Search for the cell housing the specified text and yield its (X, Y) center coordinate. 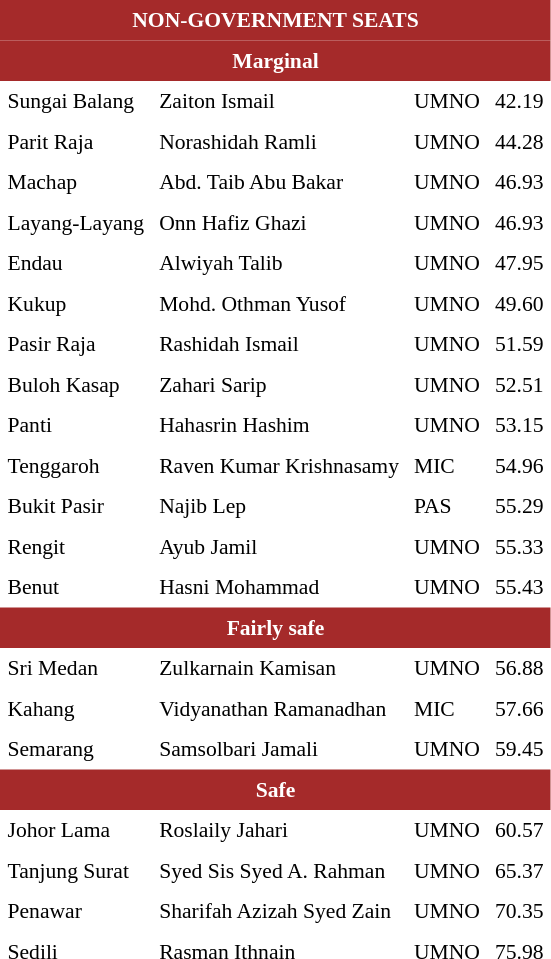
Roslaily Jahari (280, 830)
Vidyanathan Ramanadhan (280, 708)
Kahang (76, 708)
Hasni Mohammad (280, 587)
53.15 (519, 425)
Raven Kumar Krishnasamy (280, 465)
Pasir Raja (76, 344)
54.96 (519, 465)
Alwiyah Talib (280, 263)
55.33 (519, 546)
Kukup (76, 303)
Syed Sis Syed A. Rahman (280, 870)
Tenggaroh (76, 465)
Machap (76, 182)
70.35 (519, 911)
Hahasrin Hashim (280, 425)
44.28 (519, 141)
Layang-Layang (76, 222)
Zulkarnain Kamisan (280, 668)
Panti (76, 425)
Bukit Pasir (76, 506)
49.60 (519, 303)
Endau (76, 263)
Rengit (76, 546)
Safe (276, 789)
60.57 (519, 830)
Norashidah Ramli (280, 141)
55.43 (519, 587)
Marginal (276, 60)
Rashidah Ismail (280, 344)
PAS (446, 506)
59.45 (519, 749)
65.37 (519, 870)
56.88 (519, 668)
Fairly safe (276, 627)
51.59 (519, 344)
Samsolbari Jamali (280, 749)
Sharifah Azizah Syed Zain (280, 911)
55.29 (519, 506)
NON-GOVERNMENT SEATS (276, 20)
Benut (76, 587)
Sri Medan (76, 668)
Parit Raja (76, 141)
47.95 (519, 263)
Sungai Balang (76, 101)
Penawar (76, 911)
Johor Lama (76, 830)
Onn Hafiz Ghazi (280, 222)
Tanjung Surat (76, 870)
Najib Lep (280, 506)
52.51 (519, 384)
Abd. Taib Abu Bakar (280, 182)
Buloh Kasap (76, 384)
Semarang (76, 749)
Zaiton Ismail (280, 101)
Zahari Sarip (280, 384)
Ayub Jamil (280, 546)
42.19 (519, 101)
Mohd. Othman Yusof (280, 303)
57.66 (519, 708)
